Pinpoint the cell where the given text exists, returning its [X, Y] midpoint coordinate. 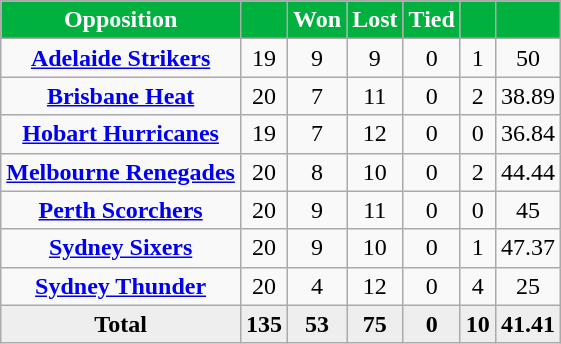
50 [528, 58]
8 [318, 172]
Opposition [121, 20]
75 [375, 324]
Total [121, 324]
Brisbane Heat [121, 96]
41.41 [528, 324]
Adelaide Strikers [121, 58]
Sydney Thunder [121, 286]
Hobart Hurricanes [121, 134]
Melbourne Renegades [121, 172]
36.84 [528, 134]
Tied [432, 20]
38.89 [528, 96]
Won [318, 20]
44.44 [528, 172]
Sydney Sixers [121, 248]
47.37 [528, 248]
53 [318, 324]
Perth Scorchers [121, 210]
135 [264, 324]
25 [528, 286]
45 [528, 210]
Lost [375, 20]
